Search for the cell housing the specified text and yield its (x, y) center coordinate. 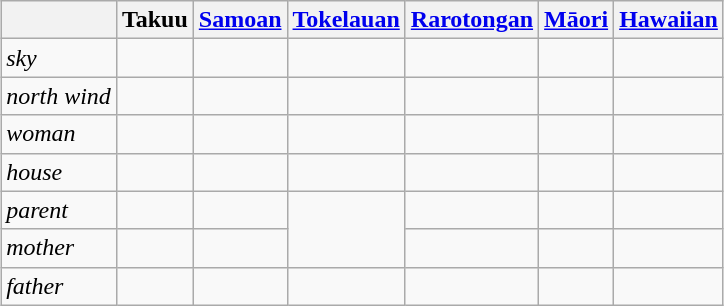
Māori (576, 20)
mother (59, 248)
woman (59, 134)
Tokelauan (346, 20)
north wind (59, 96)
parent (59, 210)
Samoan (240, 20)
Rarotongan (472, 20)
house (59, 172)
sky (59, 58)
Hawaiian (669, 20)
father (59, 286)
Takuu (154, 20)
